Determine the (x, y) coordinate at the center of the cell enclosing the given text.  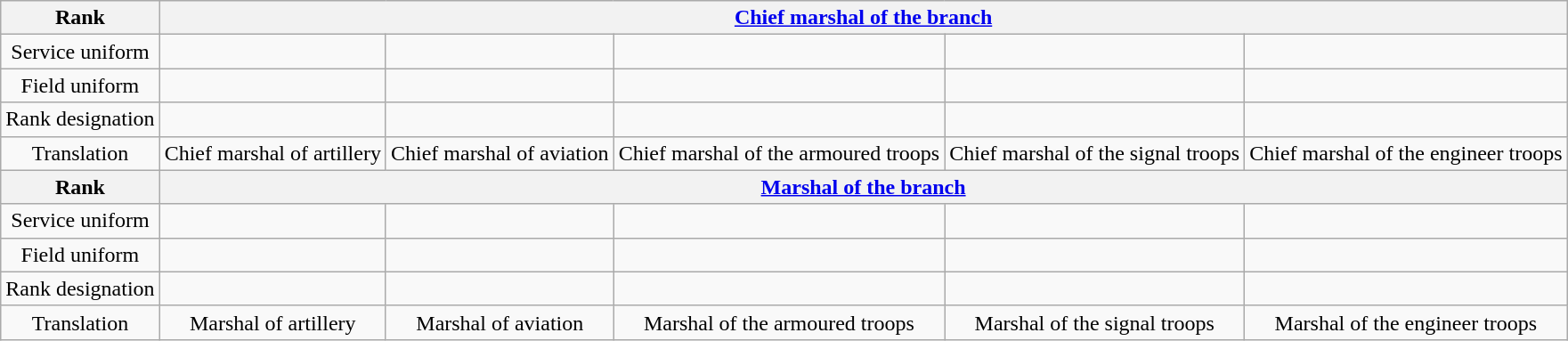
Marshal of the armoured troops (779, 322)
Chief marshal of artillery (272, 153)
Marshal of the branch (864, 187)
Marshal of aviation (500, 322)
Chief marshal of the signal troops (1095, 153)
Marshal of the signal troops (1095, 322)
Marshal of the engineer troops (1406, 322)
Chief marshal of the armoured troops (779, 153)
Chief marshal of aviation (500, 153)
Marshal of artillery (272, 322)
Chief marshal of the branch (864, 18)
Chief marshal of the engineer troops (1406, 153)
